Search for the cell housing the specified text and yield its [X, Y] center coordinate. 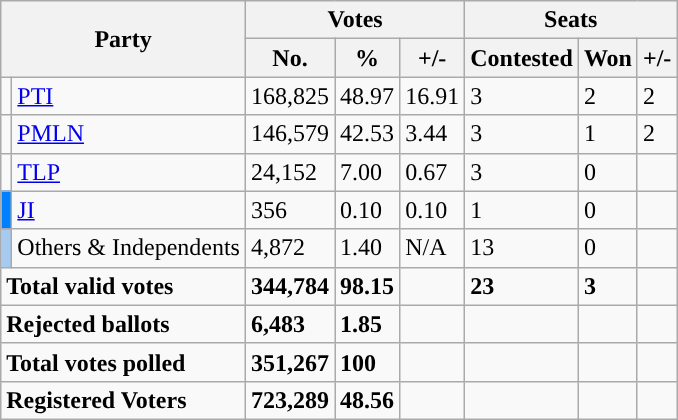
351,267 [290, 362]
1.40 [368, 248]
344,784 [290, 286]
No. [290, 58]
24,152 [290, 172]
356 [290, 210]
Seats [571, 20]
Registered Voters [124, 400]
48.97 [368, 96]
98.15 [368, 286]
1.85 [368, 324]
13 [522, 248]
Votes [354, 20]
168,825 [290, 96]
23 [522, 286]
Others & Independents [129, 248]
% [368, 58]
Won [608, 58]
PMLN [129, 134]
Contested [522, 58]
6,483 [290, 324]
0.67 [432, 172]
TLP [129, 172]
100 [368, 362]
Total votes polled [124, 362]
723,289 [290, 400]
JI [129, 210]
3.44 [432, 134]
42.53 [368, 134]
7.00 [368, 172]
N/A [432, 248]
Party [124, 39]
4,872 [290, 248]
Total valid votes [124, 286]
48.56 [368, 400]
146,579 [290, 134]
16.91 [432, 96]
PTI [129, 96]
Rejected ballots [124, 324]
